Detect which cell encompasses the target text, then output its [X, Y] center coordinate. 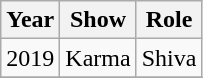
Role [169, 20]
2019 [30, 58]
Show [98, 20]
Shiva [169, 58]
Year [30, 20]
Karma [98, 58]
